Find where the given text appears and provide that cell's center as [X, Y] coordinate. 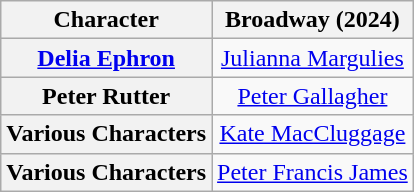
Peter Gallagher [313, 96]
Peter Rutter [106, 96]
Broadway (2024) [313, 20]
Character [106, 20]
Delia Ephron [106, 58]
Julianna Margulies [313, 58]
Kate MacCluggage [313, 134]
Peter Francis James [313, 172]
